For the text-containing cell, return its midpoint in [x, y] coordinate format. 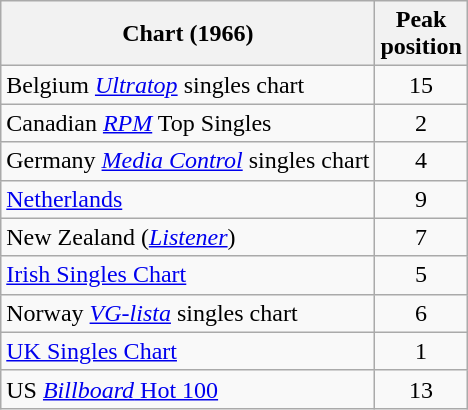
Belgium Ultratop singles chart [188, 85]
6 [421, 313]
Germany Media Control singles chart [188, 161]
Peakposition [421, 34]
5 [421, 275]
7 [421, 237]
Canadian RPM Top Singles [188, 123]
Norway VG-lista singles chart [188, 313]
13 [421, 389]
Netherlands [188, 199]
15 [421, 85]
1 [421, 351]
US Billboard Hot 100 [188, 389]
Irish Singles Chart [188, 275]
4 [421, 161]
Chart (1966) [188, 34]
9 [421, 199]
2 [421, 123]
New Zealand (Listener) [188, 237]
UK Singles Chart [188, 351]
